Identify which cell holds the provided text, then report its (X, Y) central coordinate. 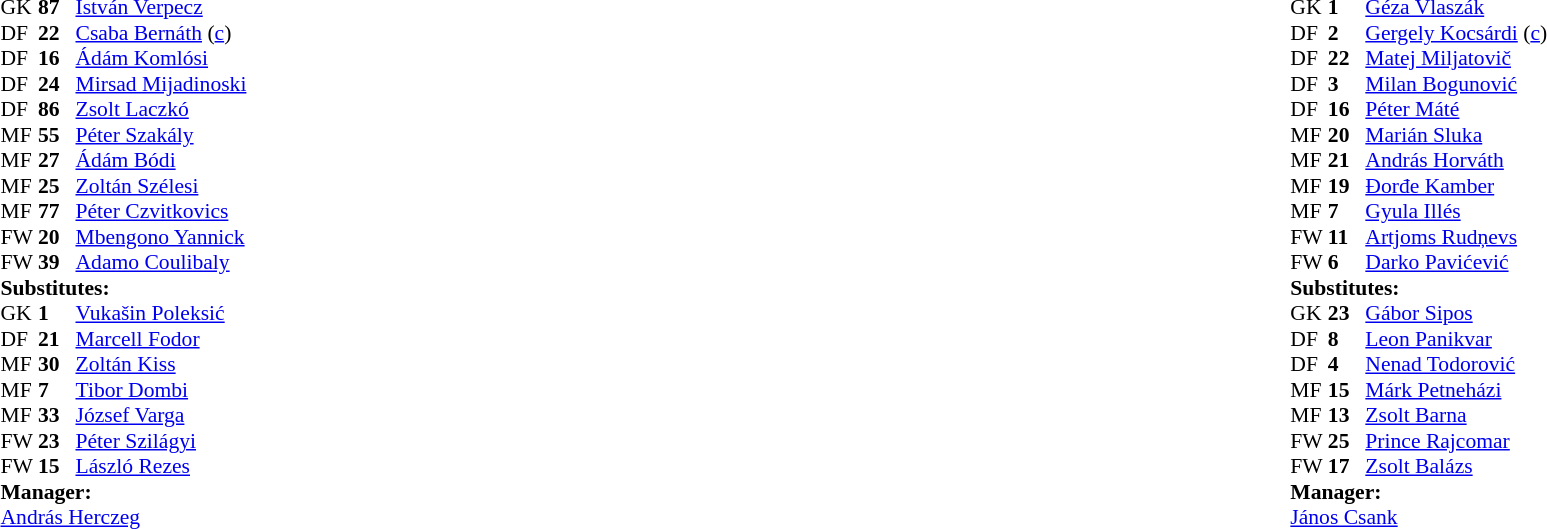
Marián Sluka (1456, 135)
17 (1347, 467)
Zoltán Szélesi (162, 186)
Gergely Kocsárdi (c) (1456, 33)
Márk Petneházi (1456, 390)
Adamo Coulibaly (162, 263)
Zsolt Balázs (1456, 467)
Péter Czvitkovics (162, 211)
Zoltán Kiss (162, 365)
19 (1347, 186)
András Horváth (1456, 161)
Marcell Fodor (162, 339)
Vukašin Poleksić (162, 313)
Ádám Komlósi (162, 59)
József Varga (162, 415)
Prince Rajcomar (1456, 441)
39 (57, 263)
Milan Bogunović (1456, 84)
77 (57, 211)
33 (57, 415)
86 (57, 109)
Mirsad Mijadinoski (162, 84)
Gyula Illés (1456, 211)
Đorđe Kamber (1456, 186)
Nenad Todorović (1456, 365)
Tibor Dombi (162, 390)
8 (1347, 339)
Péter Máté (1456, 109)
24 (57, 84)
6 (1347, 263)
Zsolt Laczkó (162, 109)
Darko Pavićević (1456, 263)
Péter Szilágyi (162, 441)
László Rezes (162, 467)
Gábor Sipos (1456, 313)
11 (1347, 237)
Csaba Bernáth (c) (162, 33)
Ádám Bódi (162, 161)
Zsolt Barna (1456, 415)
Artjoms Rudņevs (1456, 237)
27 (57, 161)
4 (1347, 365)
55 (57, 135)
Matej Miljatovič (1456, 59)
Mbengono Yannick (162, 237)
2 (1347, 33)
13 (1347, 415)
Leon Panikvar (1456, 339)
1 (57, 313)
30 (57, 365)
3 (1347, 84)
Péter Szakály (162, 135)
